Determine the [X, Y] coordinate at the center of the cell enclosing the given text.  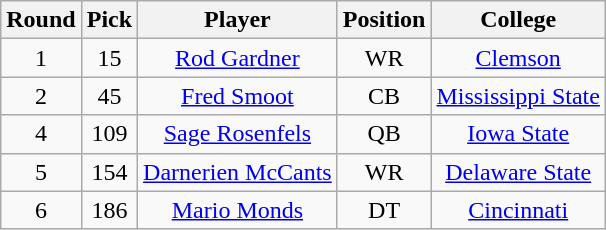
109 [109, 134]
QB [384, 134]
Round [41, 20]
DT [384, 210]
Iowa State [518, 134]
Darnerien McCants [238, 172]
154 [109, 172]
Player [238, 20]
2 [41, 96]
Fred Smoot [238, 96]
1 [41, 58]
6 [41, 210]
Mario Monds [238, 210]
Mississippi State [518, 96]
186 [109, 210]
45 [109, 96]
Rod Gardner [238, 58]
CB [384, 96]
5 [41, 172]
4 [41, 134]
15 [109, 58]
Pick [109, 20]
Clemson [518, 58]
Sage Rosenfels [238, 134]
Delaware State [518, 172]
Position [384, 20]
Cincinnati [518, 210]
College [518, 20]
